For the text-containing cell, return its midpoint in (X, Y) coordinate format. 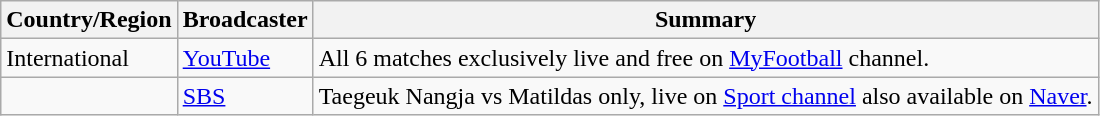
YouTube (245, 58)
International (89, 58)
Summary (706, 20)
All 6 matches exclusively live and free on MyFootball channel. (706, 58)
Taegeuk Nangja vs Matildas only, live on Sport channel also available on Naver. (706, 96)
Country/Region (89, 20)
SBS (245, 96)
Broadcaster (245, 20)
